Extract the [X, Y] coordinate from the center of the cell holding the provided text.  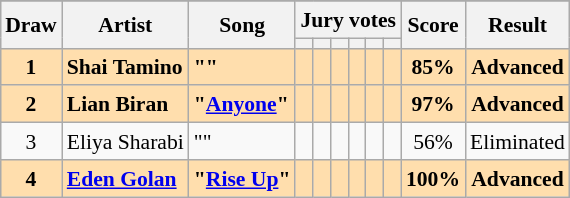
1 [31, 66]
56% [433, 142]
Eliya Sharabi [126, 142]
Result [518, 24]
Lian Biran [126, 104]
Eden Golan [126, 178]
Eliminated [518, 142]
97% [433, 104]
85% [433, 66]
2 [31, 104]
Jury votes [348, 20]
Draw [31, 24]
Song [242, 24]
Artist [126, 24]
"Anyone" [242, 104]
3 [31, 142]
4 [31, 178]
"Rise Up" [242, 178]
Shai Tamino [126, 66]
Score [433, 24]
100% [433, 178]
